Extract the (x, y) coordinate from the center of the cell holding the provided text.  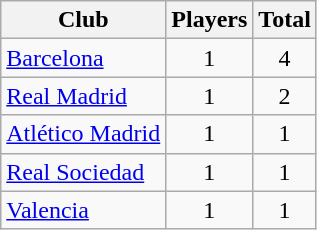
Barcelona (84, 58)
4 (285, 58)
2 (285, 96)
Club (84, 20)
Atlético Madrid (84, 134)
Real Madrid (84, 96)
Total (285, 20)
Valencia (84, 210)
Real Sociedad (84, 172)
Players (210, 20)
